Return the (X, Y) coordinate for the center point of the cell that contains the specified text.  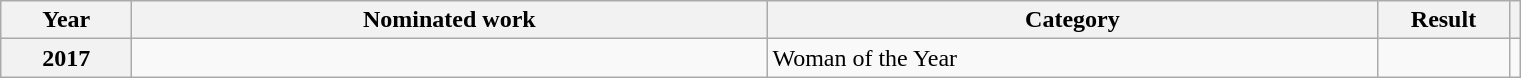
Nominated work (450, 20)
Year (66, 20)
Category (1072, 20)
Result (1444, 20)
2017 (66, 58)
Woman of the Year (1072, 58)
